Search for the cell housing the specified text and yield its (X, Y) center coordinate. 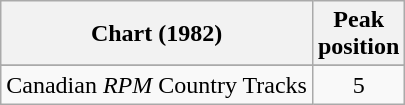
Peakposition (358, 34)
Chart (1982) (157, 34)
5 (358, 85)
Canadian RPM Country Tracks (157, 85)
